Return (x, y) of the center of cell containing provided text 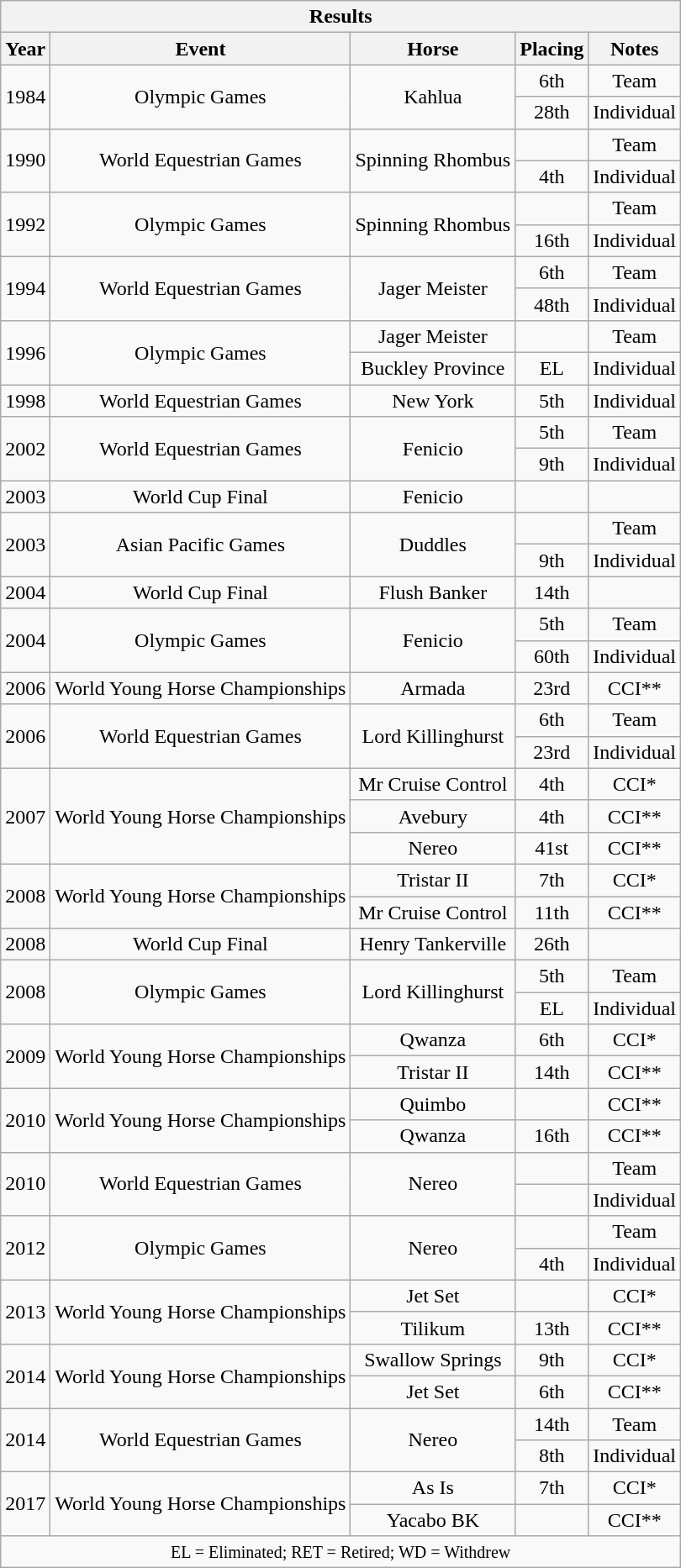
New York (433, 401)
EL = Eliminated; RET = Retired; WD = Withdrew (341, 1552)
Tilikum (433, 1328)
Yacabo BK (433, 1520)
2013 (25, 1312)
1998 (25, 401)
As Is (433, 1488)
Avebury (433, 816)
Henry Tankerville (433, 944)
Buckley Province (433, 368)
48th (552, 304)
1992 (25, 224)
2007 (25, 816)
2017 (25, 1504)
2012 (25, 1248)
Duddles (433, 545)
Year (25, 49)
Event (200, 49)
Asian Pacific Games (200, 545)
60th (552, 656)
Flush Banker (433, 592)
13th (552, 1328)
1996 (25, 352)
Armada (433, 688)
26th (552, 944)
41st (552, 848)
2009 (25, 1056)
8th (552, 1456)
2002 (25, 449)
1994 (25, 288)
Swallow Springs (433, 1360)
Kahlua (433, 97)
1990 (25, 160)
Notes (635, 49)
Placing (552, 49)
11th (552, 912)
Results (341, 17)
28th (552, 113)
1984 (25, 97)
Horse (433, 49)
Quimbo (433, 1104)
